Identify which cell holds the provided text, then report its (x, y) central coordinate. 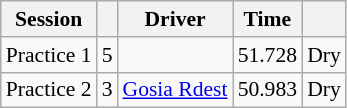
Gosia Rdest (176, 90)
51.728 (268, 55)
50.983 (268, 90)
Practice 1 (49, 55)
3 (108, 90)
Session (49, 19)
Practice 2 (49, 90)
5 (108, 55)
Driver (176, 19)
Time (268, 19)
